Detect which cell encompasses the target text, then output its (x, y) center coordinate. 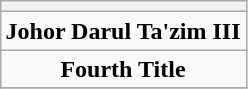
Fourth Title (123, 69)
Johor Darul Ta'zim III (123, 31)
